Extract the (X, Y) coordinate from the center of the cell holding the provided text.  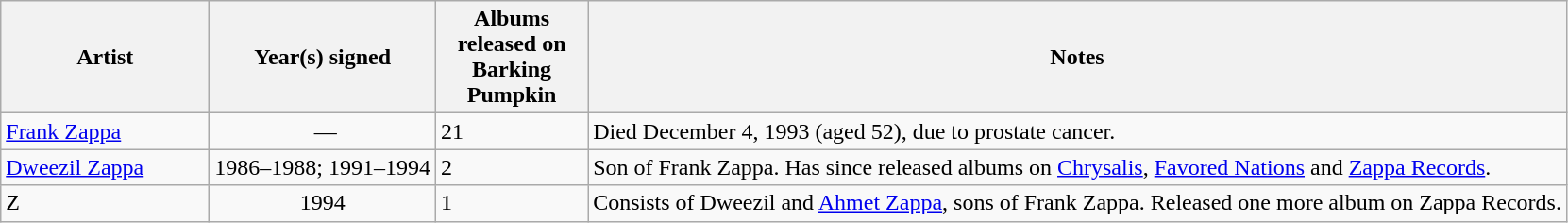
Son of Frank Zappa. Has since released albums on Chrysalis, Favored Nations and Zappa Records. (1078, 167)
Dweezil Zappa (106, 167)
2 (512, 167)
1994 (323, 203)
Year(s) signed (323, 57)
Died December 4, 1993 (aged 52), due to prostate cancer. (1078, 131)
Consists of Dweezil and Ahmet Zappa, sons of Frank Zappa. Released one more album on Zappa Records. (1078, 203)
Frank Zappa (106, 131)
1986–1988; 1991–1994 (323, 167)
Albums released on Barking Pumpkin (512, 57)
1 (512, 203)
— (323, 131)
Notes (1078, 57)
Z (106, 203)
Artist (106, 57)
21 (512, 131)
